Determine the (x, y) coordinate at the center of the cell enclosing the given text.  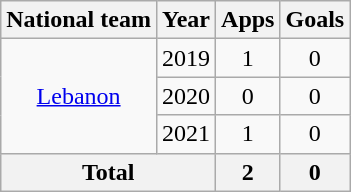
Goals (315, 20)
Total (108, 172)
2021 (186, 134)
2 (248, 172)
2020 (186, 96)
Apps (248, 20)
2019 (186, 58)
National team (79, 20)
Lebanon (79, 96)
Year (186, 20)
